Determine the [X, Y] coordinate at the center of the cell enclosing the given text.  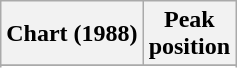
Peakposition [189, 34]
Chart (1988) [72, 34]
